Provide the [x, y] coordinate of the cell's center where the given text is located.  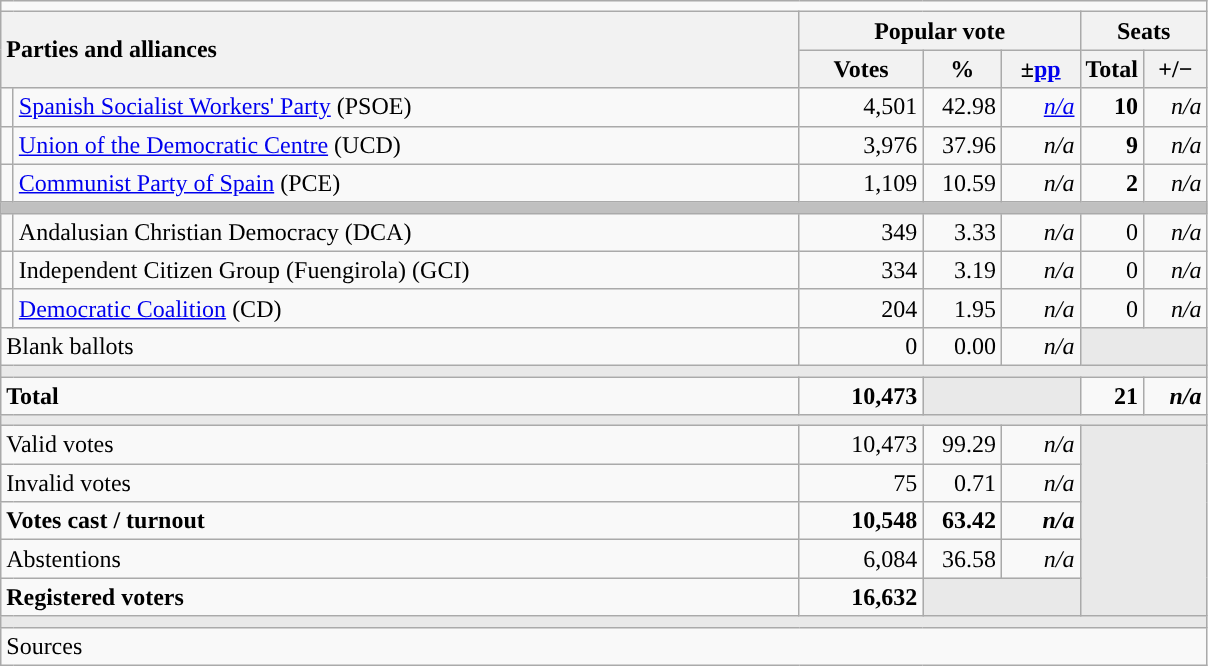
Union of the Democratic Centre (UCD) [406, 145]
37.96 [962, 145]
99.29 [962, 445]
0.00 [962, 346]
3.33 [962, 232]
1.95 [962, 308]
42.98 [962, 107]
10.59 [962, 183]
Independent Citizen Group (Fuengirola) (GCI) [406, 270]
3,976 [861, 145]
16,632 [861, 597]
Blank ballots [400, 346]
1,109 [861, 183]
Sources [604, 646]
204 [861, 308]
3.19 [962, 270]
Parties and alliances [400, 50]
% [962, 69]
0.71 [962, 483]
±pp [1040, 69]
10,548 [861, 521]
Votes [861, 69]
Votes cast / turnout [400, 521]
Registered voters [400, 597]
Abstentions [400, 559]
Andalusian Christian Democracy (DCA) [406, 232]
Democratic Coalition (CD) [406, 308]
21 [1112, 395]
Popular vote [940, 31]
36.58 [962, 559]
Valid votes [400, 445]
63.42 [962, 521]
2 [1112, 183]
Spanish Socialist Workers' Party (PSOE) [406, 107]
10 [1112, 107]
4,501 [861, 107]
349 [861, 232]
9 [1112, 145]
6,084 [861, 559]
Communist Party of Spain (PCE) [406, 183]
Invalid votes [400, 483]
75 [861, 483]
334 [861, 270]
Seats [1144, 31]
+/− [1176, 69]
